Return the [x, y] coordinate for the center point of the cell that contains the specified text.  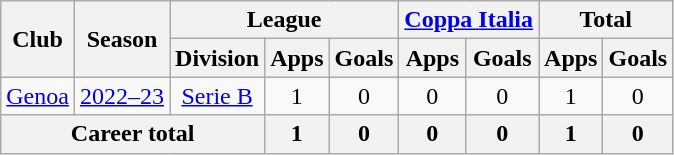
League [284, 20]
Coppa Italia [469, 20]
Total [606, 20]
Serie B [218, 96]
2022–23 [122, 96]
Club [38, 39]
Career total [133, 134]
Season [122, 39]
Genoa [38, 96]
Division [218, 58]
